Extract the [X, Y] coordinate from the center of the cell holding the provided text.  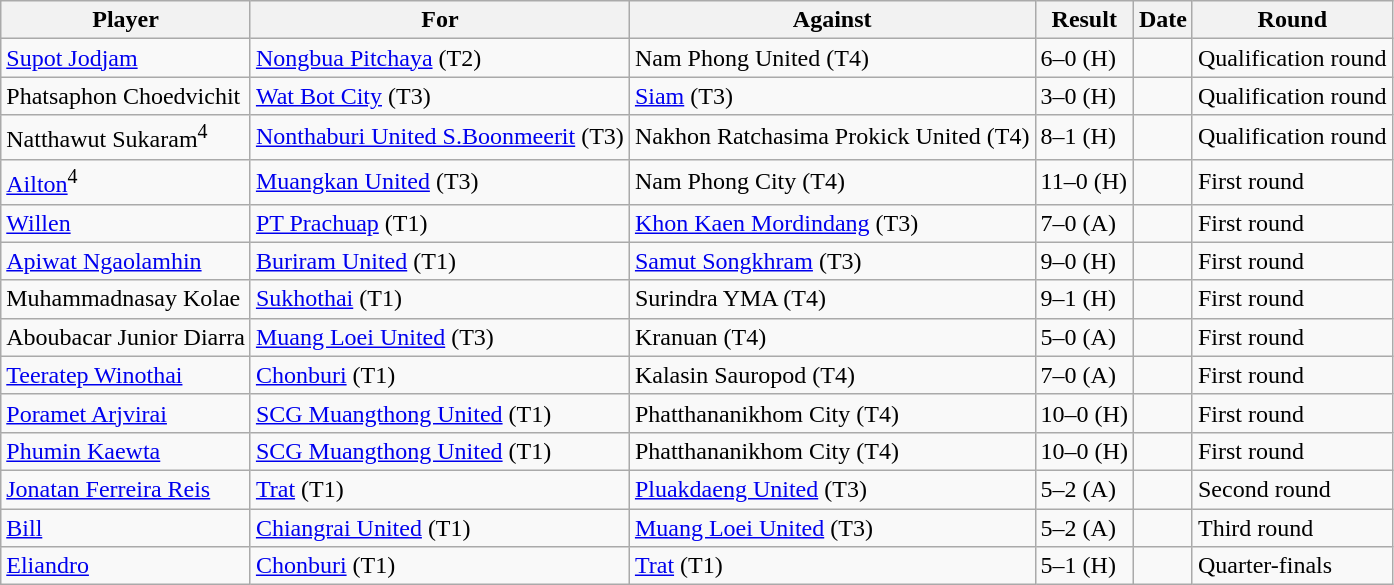
Teeratep Winothai [126, 375]
Ailton4 [126, 182]
Round [1292, 20]
Kalasin Sauropod (T4) [832, 375]
Eliandro [126, 566]
PT Prachuap (T1) [440, 223]
Phumin Kaewta [126, 451]
Natthawut Sukaram4 [126, 138]
Player [126, 20]
Nonthaburi United S.Boonmeerit (T3) [440, 138]
Pluakdaeng United (T3) [832, 489]
Sukhothai (T1) [440, 299]
Apiwat Ngaolamhin [126, 261]
Nongbua Pitchaya (T2) [440, 58]
Wat Bot City (T3) [440, 96]
9–1 (H) [1084, 299]
Aboubacar Junior Diarra [126, 337]
Bill [126, 528]
Muangkan United (T3) [440, 182]
Nakhon Ratchasima Prokick United (T4) [832, 138]
Kranuan (T4) [832, 337]
5–1 (H) [1084, 566]
Supot Jodjam [126, 58]
Siam (T3) [832, 96]
3–0 (H) [1084, 96]
Result [1084, 20]
Nam Phong City (T4) [832, 182]
Chiangrai United (T1) [440, 528]
Quarter-finals [1292, 566]
Muhammadnasay Kolae [126, 299]
Second round [1292, 489]
Date [1162, 20]
Third round [1292, 528]
For [440, 20]
Nam Phong United (T4) [832, 58]
Khon Kaen Mordindang (T3) [832, 223]
9–0 (H) [1084, 261]
5–0 (A) [1084, 337]
Phatsaphon Choedvichit [126, 96]
Jonatan Ferreira Reis [126, 489]
8–1 (H) [1084, 138]
Surindra YMA (T4) [832, 299]
Samut Songkhram (T3) [832, 261]
Against [832, 20]
Poramet Arjvirai [126, 413]
11–0 (H) [1084, 182]
Willen [126, 223]
6–0 (H) [1084, 58]
Buriram United (T1) [440, 261]
